From the cell containing the given text, extract its center point as [x, y] coordinate. 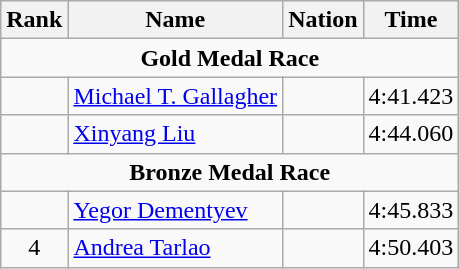
Gold Medal Race [230, 58]
Xinyang Liu [176, 134]
Bronze Medal Race [230, 172]
4:50.403 [411, 248]
Rank [34, 20]
Michael T. Gallagher [176, 96]
Name [176, 20]
Time [411, 20]
Andrea Tarlao [176, 248]
4:45.833 [411, 210]
4 [34, 248]
4:44.060 [411, 134]
Yegor Dementyev [176, 210]
4:41.423 [411, 96]
Nation [323, 20]
